Find where the given text appears and provide that cell's center as (X, Y) coordinate. 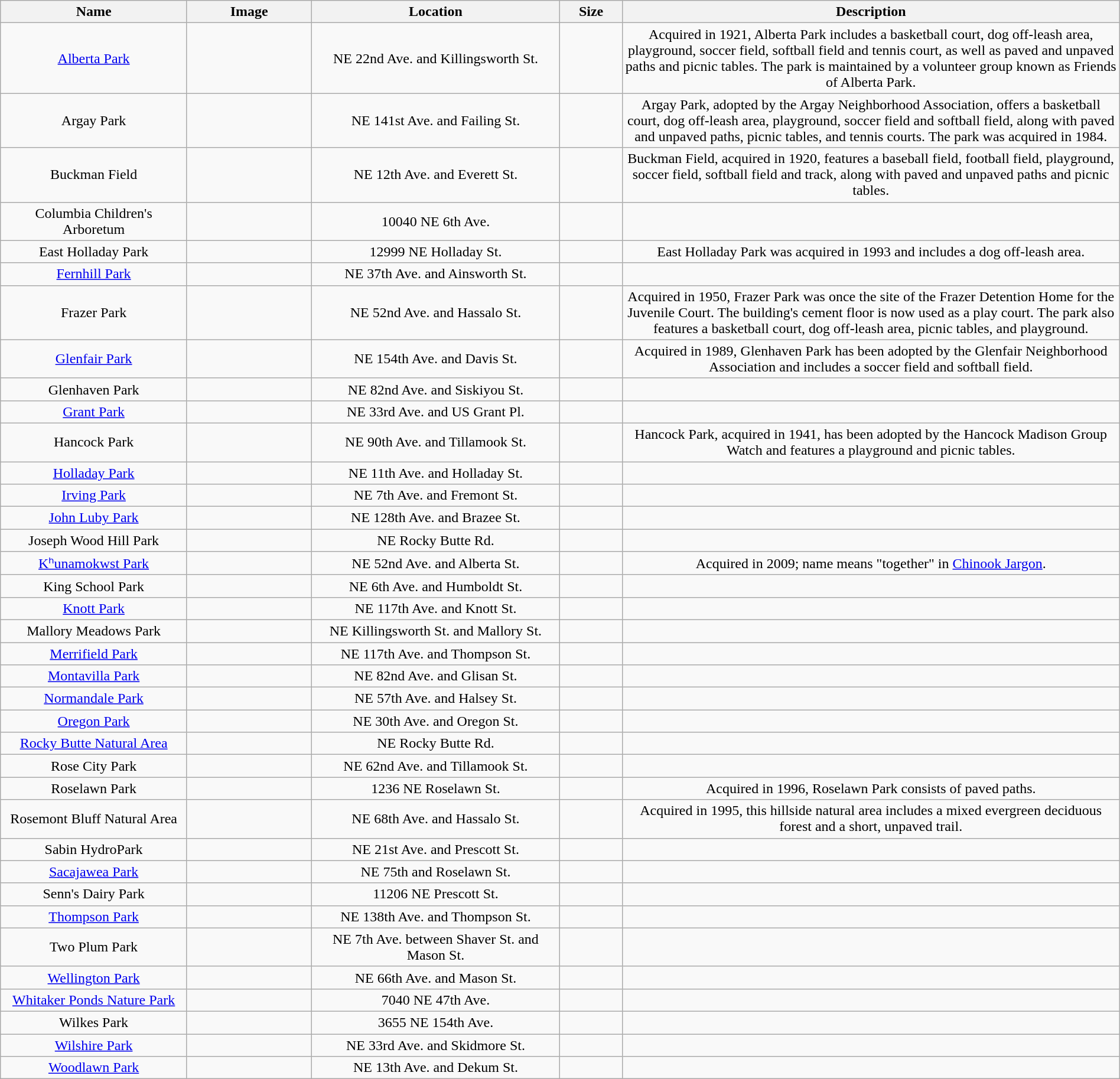
Acquired in 1989, Glenhaven Park has been adopted by the Glenfair Neighborhood Association and includes a soccer field and softball field. (871, 359)
NE 154th Ave. and Davis St. (436, 359)
NE 138th Ave. and Thompson St. (436, 917)
NE 13th Ave. and Dekum St. (436, 1068)
Buckman Field (94, 175)
Acquired in 1996, Roselawn Park consists of paved paths. (871, 788)
NE 7th Ave. and Fremont St. (436, 496)
Oregon Park (94, 721)
Montavilla Park (94, 676)
Sabin HydroPark (94, 849)
NE 90th Ave. and Tillamook St. (436, 442)
NE 6th Ave. and Humboldt St. (436, 586)
Columbia Children's Arboretum (94, 221)
1236 NE Roselawn St. (436, 788)
Mallory Meadows Park (94, 631)
Location (436, 12)
11206 NE Prescott St. (436, 894)
John Luby Park (94, 518)
East Holladay Park (94, 252)
NE 117th Ave. and Thompson St. (436, 654)
NE 75th and Roselawn St. (436, 872)
Woodlawn Park (94, 1068)
NE 52nd Ave. and Alberta St. (436, 563)
Wilkes Park (94, 1022)
Image (249, 12)
NE 7th Ave. between Shaver St. and Mason St. (436, 947)
Glenfair Park (94, 359)
NE 52nd Ave. and Hassalo St. (436, 312)
King School Park (94, 586)
NE 33rd Ave. and US Grant Pl. (436, 412)
NE 82nd Ave. and Glisan St. (436, 676)
Hancock Park (94, 442)
East Holladay Park was acquired in 1993 and includes a dog off-leash area. (871, 252)
NE 33rd Ave. and Skidmore St. (436, 1045)
Irving Park (94, 496)
Rose City Park (94, 766)
12999 NE Holladay St. (436, 252)
Thompson Park (94, 917)
10040 NE 6th Ave. (436, 221)
Roselawn Park (94, 788)
Argay Park (94, 120)
Wilshire Park (94, 1045)
Wellington Park (94, 977)
Merrifield Park (94, 654)
NE 141st Ave. and Failing St. (436, 120)
Alberta Park (94, 58)
NE 68th Ave. and Hassalo St. (436, 819)
Name (94, 12)
NE 82nd Ave. and Siskiyou St. (436, 389)
Rocky Butte Natural Area (94, 744)
NE 128th Ave. and Brazee St. (436, 518)
Hancock Park, acquired in 1941, has been adopted by the Hancock Madison Group Watch and features a playground and picnic tables. (871, 442)
Whitaker Ponds Nature Park (94, 1000)
Normandale Park (94, 699)
Sacajawea Park (94, 872)
NE Killingsworth St. and Mallory St. (436, 631)
Knott Park (94, 608)
NE 37th Ave. and Ainsworth St. (436, 274)
Joseph Wood Hill Park (94, 540)
Two Plum Park (94, 947)
Fernhill Park (94, 274)
Acquired in 1995, this hillside natural area includes a mixed evergreen deciduous forest and a short, unpaved trail. (871, 819)
Frazer Park (94, 312)
NE 57th Ave. and Halsey St. (436, 699)
NE 22nd Ave. and Killingsworth St. (436, 58)
NE 62nd Ave. and Tillamook St. (436, 766)
Holladay Park (94, 473)
Senn's Dairy Park (94, 894)
3655 NE 154th Ave. (436, 1022)
7040 NE 47th Ave. (436, 1000)
NE 117th Ave. and Knott St. (436, 608)
Description (871, 12)
Glenhaven Park (94, 389)
NE 66th Ave. and Mason St. (436, 977)
NE 12th Ave. and Everett St. (436, 175)
NE 21st Ave. and Prescott St. (436, 849)
Kʰunamokwst Park (94, 563)
NE 11th Ave. and Holladay St. (436, 473)
NE 30th Ave. and Oregon St. (436, 721)
Rosemont Bluff Natural Area (94, 819)
Acquired in 2009; name means "together" in Chinook Jargon. (871, 563)
Grant Park (94, 412)
Size (591, 12)
